For the text-containing cell, return its midpoint in (x, y) coordinate format. 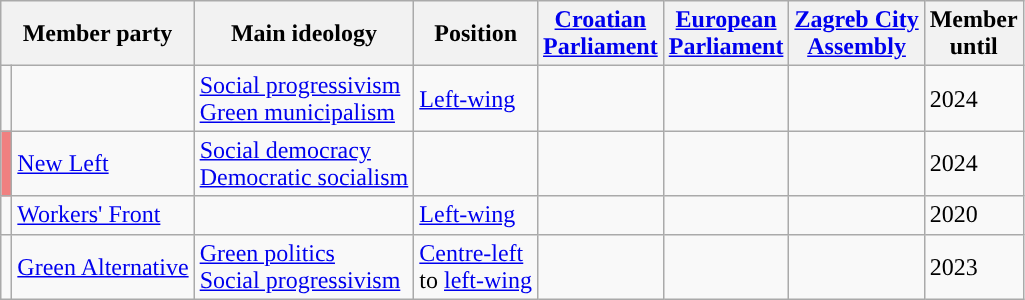
Green politicsSocial progressivism (304, 266)
2023 (974, 266)
Centre-leftto left-wing (476, 266)
Workers' Front (103, 215)
Social democracyDemocratic socialism (304, 164)
Memberuntil (974, 34)
EuropeanParliament (726, 34)
Zagreb CityAssembly (856, 34)
Social progressivismGreen municipalism (304, 98)
Member party (98, 34)
New Left (103, 164)
Position (476, 34)
2020 (974, 215)
CroatianParliament (601, 34)
Green Alternative (103, 266)
Main ideology (304, 34)
